Search for the cell housing the specified text and yield its (x, y) center coordinate. 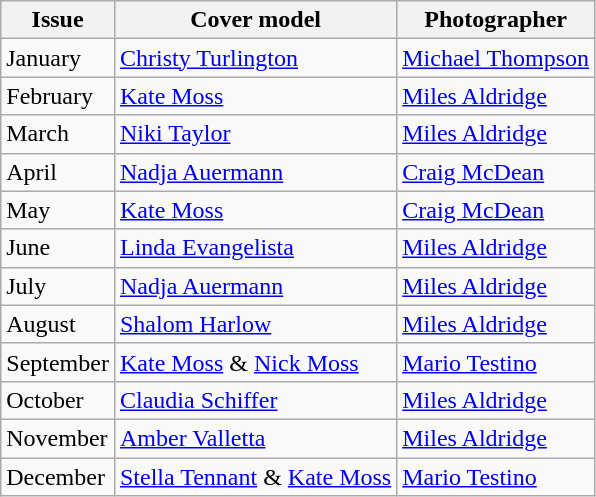
Linda Evangelista (255, 248)
July (58, 286)
April (58, 172)
Kate Moss & Nick Moss (255, 362)
December (58, 477)
Claudia Schiffer (255, 400)
Issue (58, 20)
Michael Thompson (496, 58)
March (58, 134)
Photographer (496, 20)
Cover model (255, 20)
May (58, 210)
September (58, 362)
Stella Tennant & Kate Moss (255, 477)
November (58, 438)
August (58, 324)
June (58, 248)
Amber Valletta (255, 438)
January (58, 58)
October (58, 400)
Shalom Harlow (255, 324)
Niki Taylor (255, 134)
Christy Turlington (255, 58)
February (58, 96)
